Determine the [x, y] coordinate at the center of the cell enclosing the given text.  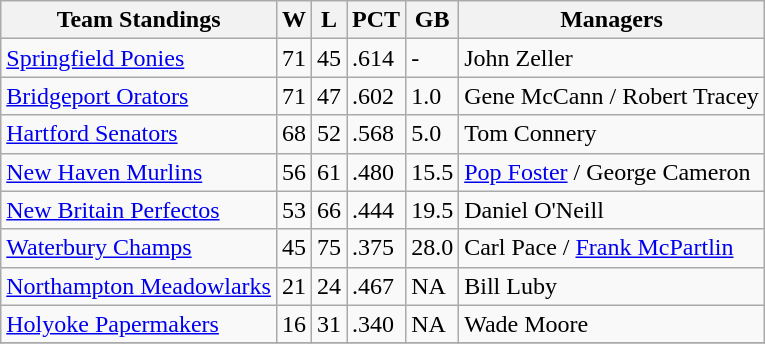
John Zeller [612, 58]
Holyoke Papermakers [139, 324]
Gene McCann / Robert Tracey [612, 96]
68 [294, 134]
Hartford Senators [139, 134]
19.5 [432, 210]
56 [294, 172]
.568 [376, 134]
New Haven Murlins [139, 172]
Daniel O'Neill [612, 210]
W [294, 20]
.480 [376, 172]
Waterbury Champs [139, 248]
.375 [376, 248]
.467 [376, 286]
52 [328, 134]
Northampton Meadowlarks [139, 286]
28.0 [432, 248]
31 [328, 324]
Pop Foster / George Cameron [612, 172]
- [432, 58]
Wade Moore [612, 324]
5.0 [432, 134]
16 [294, 324]
Managers [612, 20]
21 [294, 286]
24 [328, 286]
.602 [376, 96]
61 [328, 172]
L [328, 20]
Bill Luby [612, 286]
53 [294, 210]
.340 [376, 324]
15.5 [432, 172]
Springfield Ponies [139, 58]
75 [328, 248]
Tom Connery [612, 134]
.444 [376, 210]
.614 [376, 58]
GB [432, 20]
PCT [376, 20]
New Britain Perfectos [139, 210]
Carl Pace / Frank McPartlin [612, 248]
1.0 [432, 96]
47 [328, 96]
Team Standings [139, 20]
66 [328, 210]
Bridgeport Orators [139, 96]
